For the text-containing cell, return its midpoint in (X, Y) coordinate format. 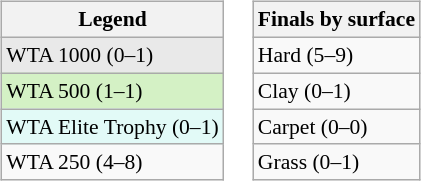
Legend (112, 20)
WTA Elite Trophy (0–1) (112, 127)
Carpet (0–0) (336, 127)
Hard (5–9) (336, 55)
WTA 500 (1–1) (112, 91)
WTA 1000 (0–1) (112, 55)
Clay (0–1) (336, 91)
Finals by surface (336, 20)
Grass (0–1) (336, 162)
WTA 250 (4–8) (112, 162)
